Find where the given text appears and provide that cell's center as (x, y) coordinate. 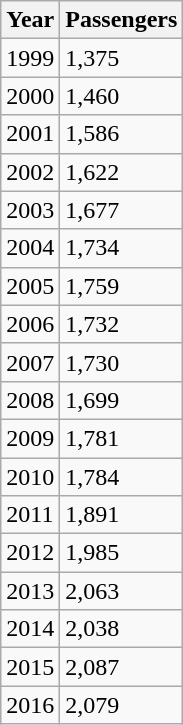
2016 (30, 705)
2007 (30, 362)
1,622 (122, 172)
2006 (30, 324)
2005 (30, 286)
2004 (30, 248)
Passengers (122, 20)
1,784 (122, 477)
1,699 (122, 400)
2012 (30, 553)
2010 (30, 477)
1,677 (122, 210)
2001 (30, 134)
1,375 (122, 58)
1,586 (122, 134)
1,730 (122, 362)
1,781 (122, 438)
1999 (30, 58)
1,732 (122, 324)
Year (30, 20)
2011 (30, 515)
2008 (30, 400)
2015 (30, 667)
1,985 (122, 553)
2,038 (122, 629)
2013 (30, 591)
2000 (30, 96)
2,079 (122, 705)
1,891 (122, 515)
2003 (30, 210)
2014 (30, 629)
1,460 (122, 96)
2,087 (122, 667)
2009 (30, 438)
2,063 (122, 591)
1,734 (122, 248)
1,759 (122, 286)
2002 (30, 172)
